Locate the cell with the specified text and output its [x, y] center coordinate. 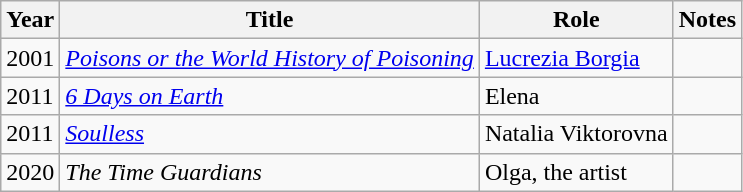
Elena [576, 96]
6 Days on Earth [270, 96]
The Time Guardians [270, 172]
Olga, the artist [576, 172]
Year [30, 20]
Natalia Viktorovna [576, 134]
Role [576, 20]
Title [270, 20]
Soulless [270, 134]
2020 [30, 172]
2001 [30, 58]
Poisons or the World History of Poisoning [270, 58]
Lucrezia Borgia [576, 58]
Notes [707, 20]
